Return [X, Y] of the center of cell containing provided text 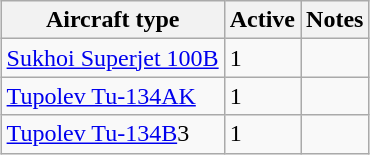
Tupolev Tu-134B3 [112, 134]
Aircraft type [112, 20]
Tupolev Tu-134AK [112, 96]
Notes [335, 20]
Sukhoi Superjet 100B [112, 58]
Active [262, 20]
